From the cell containing the given text, extract its center point as [X, Y] coordinate. 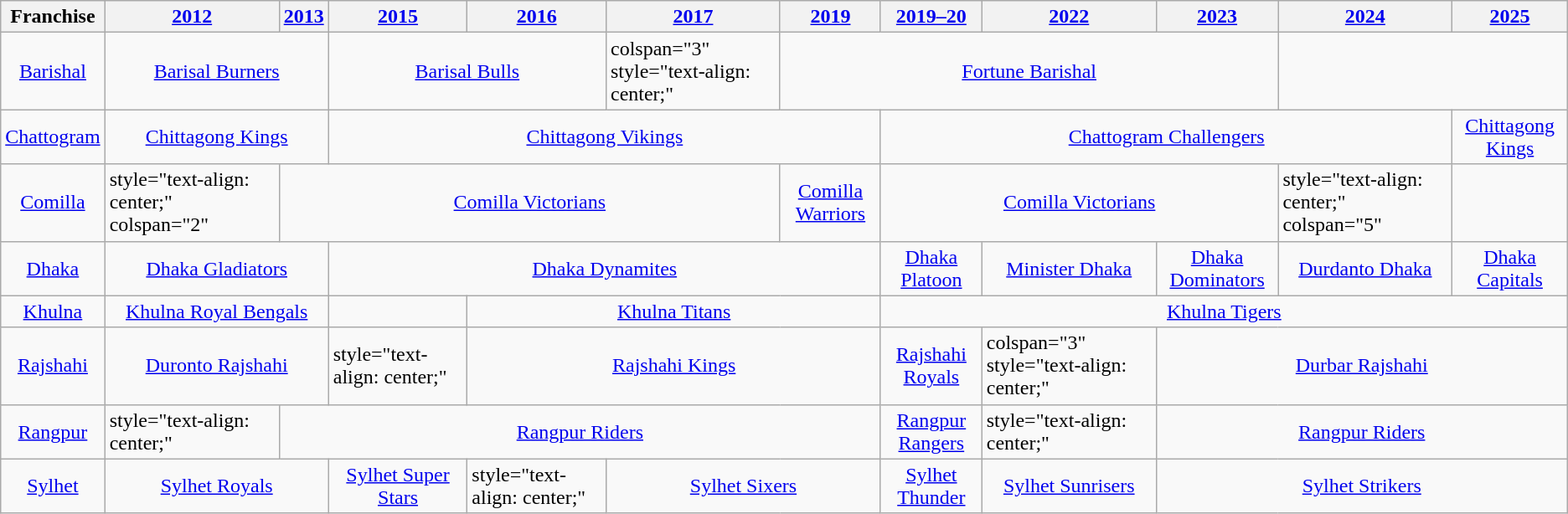
Minister Dhaka [1069, 268]
Sylhet [53, 486]
Sylhet Super Stars [398, 486]
Sylhet Sunrisers [1069, 486]
Rangpur Rangers [931, 432]
style="text-align: center;" colspan="2" [192, 203]
Khulna Titans [674, 311]
Comilla Warriors [830, 203]
Khulna Royal Bengals [216, 311]
Rangpur [53, 432]
2022 [1069, 17]
Rajshahi Royals [931, 366]
Dhaka Capitals [1509, 268]
Barisal Bulls [467, 71]
Barisal Burners [216, 71]
Khulna [53, 311]
Durbar Rajshahi [1362, 366]
Dhaka Dynamites [605, 268]
Khulna Tigers [1224, 311]
Sylhet Royals [216, 486]
Fortune Barishal [1029, 71]
Dhaka [53, 268]
Sylhet Thunder [931, 486]
Comilla [53, 203]
Chittagong Vikings [605, 137]
Dhaka Platoon [931, 268]
2015 [398, 17]
2023 [1217, 17]
2019 [830, 17]
Dhaka Dominators [1217, 268]
2017 [693, 17]
Barishal [53, 71]
Chattogram Challengers [1166, 137]
Sylhet Sixers [743, 486]
Franchise [53, 17]
Chattogram [53, 137]
2013 [303, 17]
2025 [1509, 17]
2024 [1365, 17]
Rajshahi [53, 366]
style="text-align: center;" colspan="5" [1365, 203]
Duronto Rajshahi [216, 366]
2016 [537, 17]
2019–20 [931, 17]
Rajshahi Kings [674, 366]
Durdanto Dhaka [1365, 268]
Sylhet Strikers [1362, 486]
Dhaka Gladiators [216, 268]
2012 [192, 17]
